Determine the [x, y] coordinate at the center of the cell enclosing the given text.  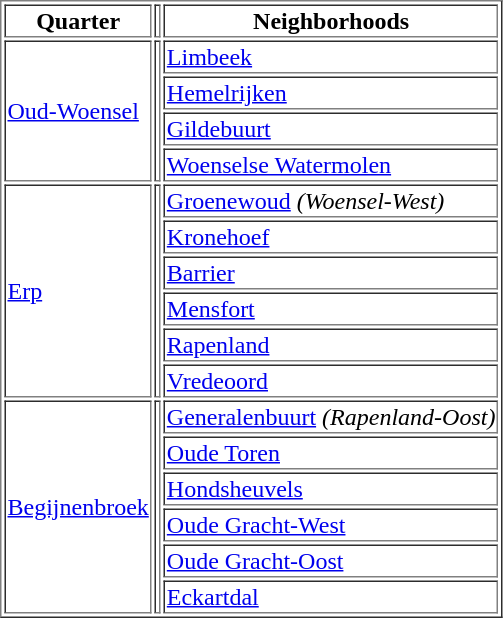
Gildebuurt [332, 128]
Kronehoef [332, 236]
Generalenbuurt (Rapenland-Oost) [332, 416]
Neighborhoods [332, 20]
Oude Toren [332, 452]
Woenselse Watermolen [332, 164]
Vredeoord [332, 380]
Oude Gracht-West [332, 524]
Rapenland [332, 344]
Begijnenbroek [78, 506]
Oude Gracht-Oost [332, 560]
Limbeek [332, 56]
Erp [78, 290]
Hemelrijken [332, 92]
Quarter [78, 20]
Mensfort [332, 308]
Eckartdal [332, 596]
Groenewoud (Woensel-West) [332, 200]
Barrier [332, 272]
Oud-Woensel [78, 110]
Hondsheuvels [332, 488]
